From the cell containing the given text, extract its center point as (X, Y) coordinate. 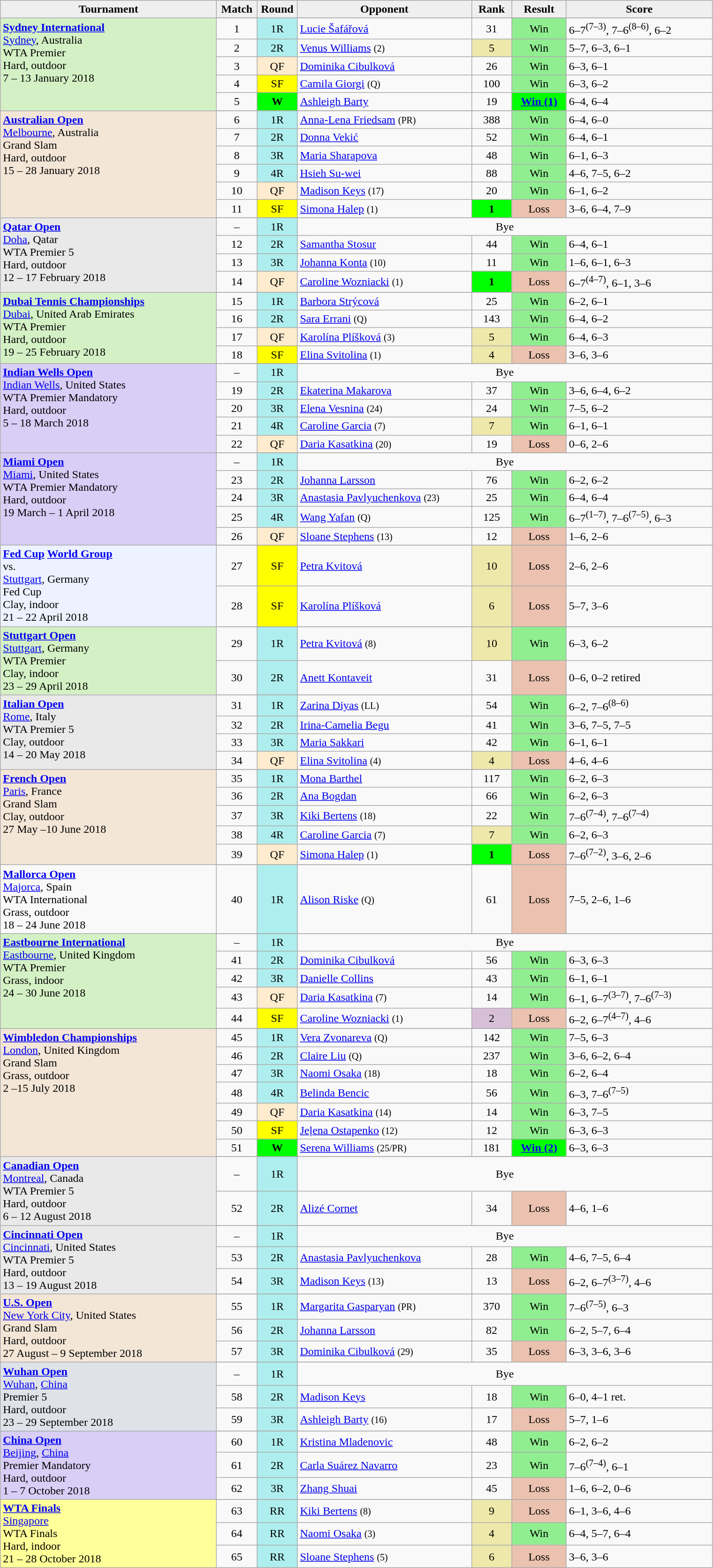
7–5, 6–3 (639, 1038)
Wuhan Open Wuhan, ChinaPremier 5Hard, outdoor23 – 29 September 2018 (109, 1397)
Sloane Stephens (13) (385, 536)
Fed Cup World Group vs. Stuttgart, GermanyFed CupClay, indoor21 – 22 April 2018 (109, 586)
Irina-Camelia Begu (385, 725)
Anna-Lena Friedsam (PR) (385, 120)
Maria Sharapova (385, 155)
15 (237, 301)
Maria Sakkari (385, 743)
6–3, 7–6(7–5) (639, 1093)
6–0, 4–1 ret. (639, 1396)
Barbora Strýcová (385, 301)
Elina Svitolina (4) (385, 761)
53 (237, 1258)
7–6(7–4), 7–6(7–4) (639, 815)
46 (237, 1056)
181 (492, 1148)
370 (492, 1307)
Tournament (109, 9)
Opponent (385, 9)
51 (237, 1148)
Sydney InternationalSydney, AustraliaWTA PremierHard, outdoor7 – 13 January 2018 (109, 65)
China Open Beijing, ChinaPremier MandatoryHard, outdoor1 – 7 October 2018 (109, 1465)
7–6(7–5), 6–3 (639, 1307)
60 (237, 1442)
Score (639, 9)
6–3, 6–1 (639, 66)
Ashleigh Barty (16) (385, 1420)
6–2, 5–7, 6–4 (639, 1330)
Danielle Collins (385, 978)
Indian Wells Open Indian Wells, United StatesWTA Premier MandatoryHard, outdoor5 – 18 March 2018 (109, 408)
58 (237, 1396)
Madison Keys (385, 1396)
55 (237, 1307)
3 (237, 66)
88 (492, 173)
Anastasia Pavlyuchenkova (385, 1258)
76 (492, 480)
Venus Williams (2) (385, 48)
125 (492, 517)
1–6, 6–1, 6–3 (639, 262)
4–6, 7–5, 6–4 (639, 1258)
Daria Kasatkina (14) (385, 1112)
Carla Suárez Navarro (385, 1465)
Kristina Mladenovic (385, 1442)
5–7, 3–6 (639, 606)
32 (237, 725)
6–2, 6–7(3–7), 4–6 (639, 1281)
40 (237, 899)
Johanna Konta (10) (385, 262)
63 (237, 1511)
Win (2) (539, 1148)
Ekaterina Makarova (385, 390)
Wimbledon Championships London, United KingdomGrand SlamGrass, outdoor2 –15 July 2018 (109, 1093)
WTA Finals SingaporeWTA FinalsHard, indoor21 – 28 October 2018 (109, 1534)
6–1, 6–3 (639, 155)
4–6, 4–6 (639, 761)
1–6, 2–6 (639, 536)
100 (492, 84)
27 (237, 566)
Donna Vekić (385, 137)
Kiki Bertens (18) (385, 815)
Australian Open Melbourne, AustraliaGrand SlamHard, outdoor15 – 28 January 2018 (109, 164)
Dubai Tennis Championships Dubai, United Arab EmiratesWTA PremierHard, outdoor19 – 25 February 2018 (109, 328)
Elena Vesnina (24) (385, 408)
0–6, 0–2 retired (639, 677)
36 (237, 796)
7–6(7–2), 3–6, 2–6 (639, 855)
Alizé Cornet (385, 1209)
6–7(1–7), 7–6(7–5), 6–3 (639, 517)
142 (492, 1038)
237 (492, 1056)
29 (237, 644)
Ashleigh Barty (385, 102)
21 (237, 426)
6–2, 6–1 (639, 301)
38 (237, 835)
Kiki Bertens (8) (385, 1511)
Mona Barthel (385, 778)
6–3, 3–6, 3–6 (639, 1352)
8 (237, 155)
6–4, 5–7, 6–4 (639, 1534)
2–6, 2–6 (639, 566)
Result (539, 9)
5–7, 1–6 (639, 1420)
Madison Keys (13) (385, 1281)
Cincinnati Open Cincinnati, United StatesWTA Premier 5Hard, outdoor13 – 19 August 2018 (109, 1260)
3–6, 6–4, 7–9 (639, 209)
7–6(7–4), 6–1 (639, 1465)
388 (492, 120)
6–4, 6–3 (639, 337)
Eastbourne International Eastbourne, United KingdomWTA PremierGrass, indoor24 – 30 June 2018 (109, 981)
Karolína Plíšková (3) (385, 337)
Hsieh Su-wei (385, 173)
59 (237, 1420)
6–7(4–7), 6–1, 3–6 (639, 282)
Zarina Diyas (LL) (385, 706)
Zhang Shuai (385, 1489)
3–6, 6–4, 6–2 (639, 390)
57 (237, 1352)
6–3, 7–5 (639, 1112)
39 (237, 855)
Italian Open Rome, ItalyWTA Premier 5Clay, outdoor14 – 20 May 2018 (109, 732)
49 (237, 1112)
Madison Keys (17) (385, 191)
143 (492, 319)
6–1, 3–6, 4–6 (639, 1511)
1–6, 6–2, 0–6 (639, 1489)
Ana Bogdan (385, 796)
French Open Paris, FranceGrand SlamClay, outdoor27 May –10 June 2018 (109, 817)
Qatar Open Doha, QatarWTA Premier 5Hard, outdoor12 – 17 February 2018 (109, 255)
U.S. Open New York City, United StatesGrand SlamHard, outdoor27 August – 9 September 2018 (109, 1328)
3–6, 7–5, 7–5 (639, 725)
Anastasia Pavlyuchenkova (23) (385, 497)
47 (237, 1073)
Petra Kvitová (8) (385, 644)
Naomi Osaka (18) (385, 1073)
6–2, 6–7(4–7), 4–6 (639, 1018)
50 (237, 1130)
6–4, 6–0 (639, 120)
Lucie Šafářová (385, 29)
6–1, 6–2 (639, 191)
82 (492, 1330)
6–1, 6–7(3–7), 7–6(7–3) (639, 997)
Camila Giorgi (Q) (385, 84)
6–2, 7–6(8–6) (639, 706)
Rank (492, 9)
Stuttgart OpenStuttgart, GermanyWTA PremierClay, indoor23 – 29 April 2018 (109, 661)
6–4, 6–2 (639, 319)
Margarita Gasparyan (PR) (385, 1307)
Round (277, 9)
3–6, 6–2, 6–4 (639, 1056)
Daria Kasatkina (7) (385, 997)
64 (237, 1534)
Serena Williams (25/PR) (385, 1148)
7–5, 6–2 (639, 408)
Vera Zvonareva (Q) (385, 1038)
Sloane Stephens (5) (385, 1557)
62 (237, 1489)
33 (237, 743)
Daria Kasatkina (20) (385, 444)
Jeļena Ostapenko (12) (385, 1130)
Elina Svitolina (1) (385, 355)
Claire Liu (Q) (385, 1056)
7–5, 2–6, 1–6 (639, 899)
16 (237, 319)
65 (237, 1557)
Canadian Open Montreal, CanadaWTA Premier 5Hard, outdoor6 – 12 August 2018 (109, 1191)
5–7, 6–3, 6–1 (639, 48)
4–6, 7–5, 6–2 (639, 173)
Belinda Bencic (385, 1093)
Win (1) (539, 102)
Dominika Cibulková (29) (385, 1352)
30 (237, 677)
Naomi Osaka (3) (385, 1534)
Anett Kontaveit (385, 677)
4–6, 1–6 (639, 1209)
6–2, 6–4 (639, 1073)
0–6, 2–6 (639, 444)
Wang Yafan (Q) (385, 517)
Sara Errani (Q) (385, 319)
Miami Open Miami, United StatesWTA Premier MandatoryHard, outdoor19 March – 1 April 2018 (109, 499)
66 (492, 796)
Petra Kvitová (385, 566)
6–7(7–3), 7–6(8–6), 6–2 (639, 29)
117 (492, 778)
Samantha Stosur (385, 244)
Match (237, 9)
Alison Riske (Q) (385, 899)
Mallorca Open Majorca, SpainWTA InternationalGrass, outdoor18 – 24 June 2018 (109, 899)
Karolína Plíšková (385, 606)
